Detect which cell encompasses the target text, then output its (X, Y) center coordinate. 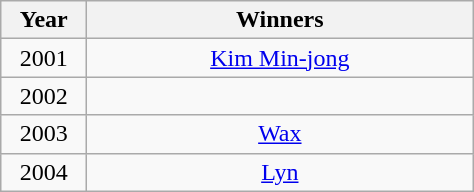
Kim Min-jong (280, 58)
2004 (44, 172)
Winners (280, 20)
Wax (280, 134)
Lyn (280, 172)
2003 (44, 134)
2001 (44, 58)
2002 (44, 96)
Year (44, 20)
